From the cell containing the given text, extract its center point as [x, y] coordinate. 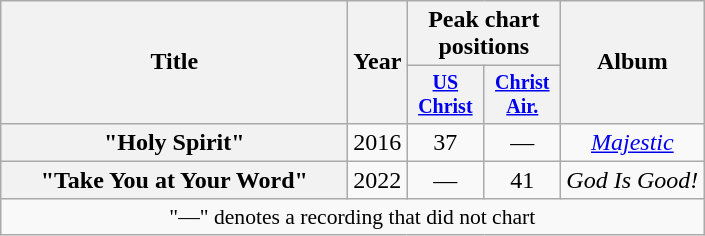
37 [446, 142]
God Is Good! [632, 180]
ChristAir. [522, 94]
2022 [378, 180]
Peak chart positions [484, 34]
"Take You at Your Word" [174, 180]
Album [632, 62]
Year [378, 62]
2016 [378, 142]
Majestic [632, 142]
USChrist [446, 94]
41 [522, 180]
"Holy Spirit" [174, 142]
Title [174, 62]
"—" denotes a recording that did not chart [352, 217]
